From the cell containing the given text, extract its center point as (x, y) coordinate. 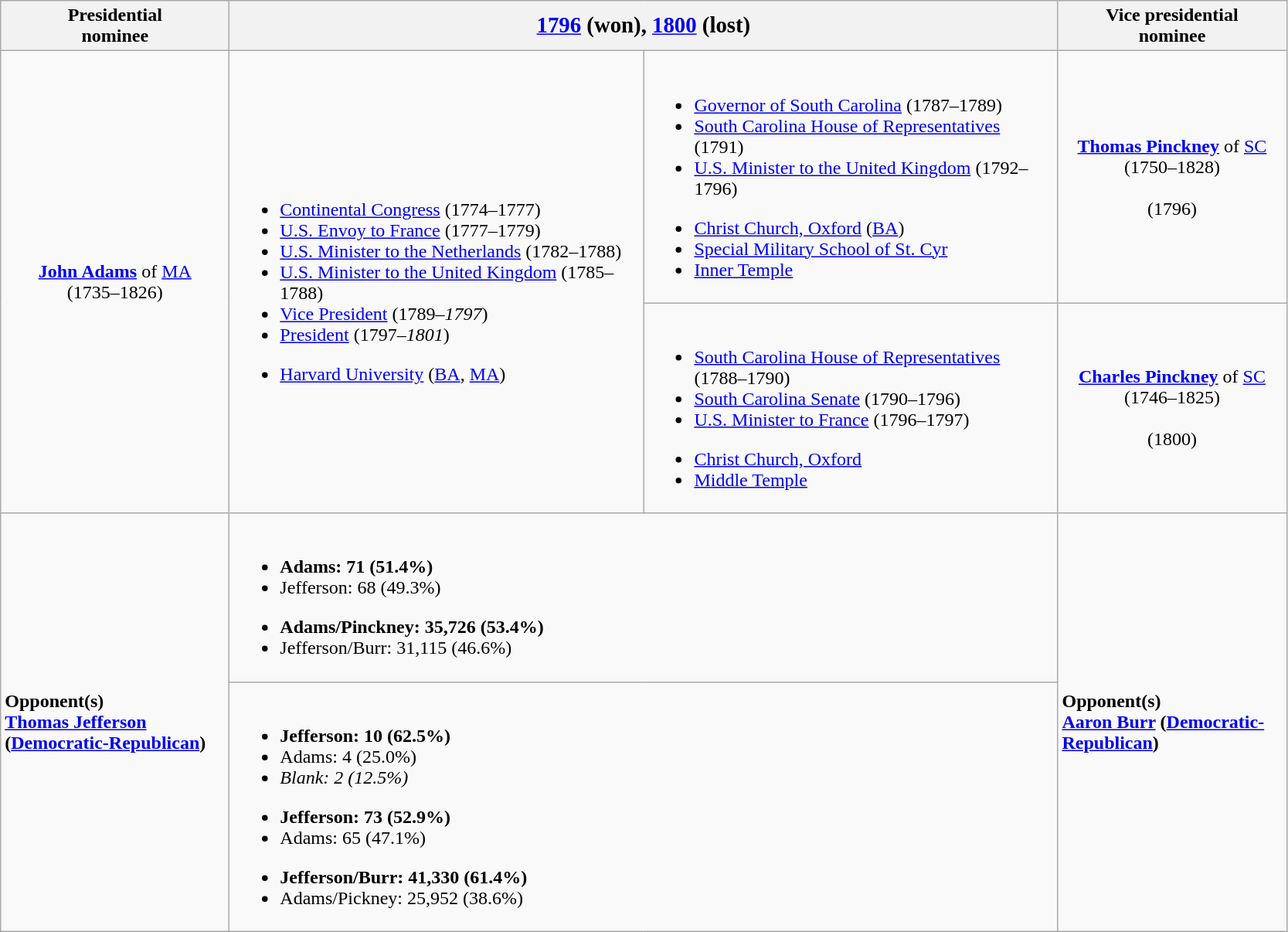
Opponent(s)Aaron Burr (Democratic-Republican) (1172, 722)
Opponent(s)Thomas Jefferson (Democratic-Republican) (115, 722)
Thomas Pinckney of SC(1750–1828)(1796) (1172, 177)
Adams: 71 (51.4%)Jefferson: 68 (49.3%)Adams/Pinckney: 35,726 (53.4%)Jefferson/Burr: 31,115 (46.6%) (644, 597)
1796 (won), 1800 (lost) (644, 26)
John Adams of MA(1735–1826) (115, 282)
Vice presidentialnominee (1172, 26)
Presidentialnominee (115, 26)
Charles Pinckney of SC(1746–1825)(1800) (1172, 408)
